Output the (X, Y) coordinate of the center of the cell containing the given text.  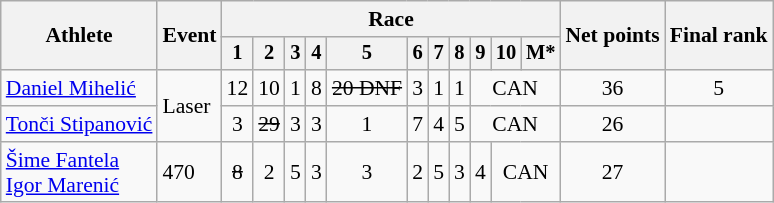
Final rank (719, 36)
Athlete (80, 36)
36 (612, 88)
27 (612, 172)
Event (189, 36)
Šime FantelaIgor Marenić (80, 172)
6 (418, 54)
Tonči Stipanović (80, 124)
9 (480, 54)
12 (238, 88)
Laser (189, 106)
Daniel Mihelić (80, 88)
20 DNF (367, 88)
26 (612, 124)
470 (189, 172)
Race (392, 19)
M* (540, 54)
29 (269, 124)
Net points (612, 36)
